Return [x, y] of the center of cell containing provided text 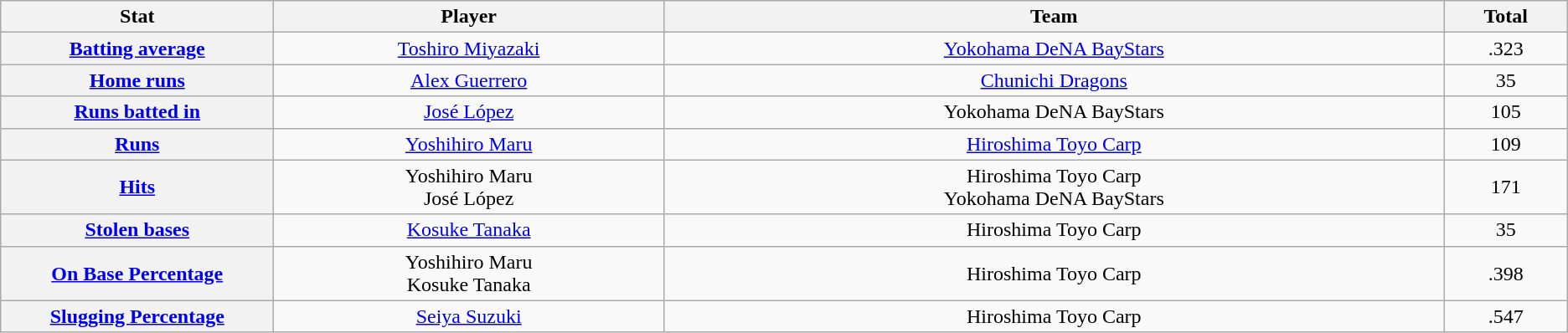
Hiroshima Toyo CarpYokohama DeNA BayStars [1055, 187]
.323 [1506, 49]
Hits [137, 187]
Batting average [137, 49]
Kosuke Tanaka [469, 230]
Toshiro Miyazaki [469, 49]
Chunichi Dragons [1055, 80]
Yoshihiro MaruKosuke Tanaka [469, 273]
Seiya Suzuki [469, 316]
Yoshihiro MaruJosé López [469, 187]
Alex Guerrero [469, 80]
On Base Percentage [137, 273]
.398 [1506, 273]
Home runs [137, 80]
Runs [137, 144]
Yoshihiro Maru [469, 144]
.547 [1506, 316]
171 [1506, 187]
Stolen bases [137, 230]
Stat [137, 17]
109 [1506, 144]
Total [1506, 17]
105 [1506, 112]
Runs batted in [137, 112]
Slugging Percentage [137, 316]
Team [1055, 17]
José López [469, 112]
Player [469, 17]
